Locate the cell with the specified text and output its (x, y) center coordinate. 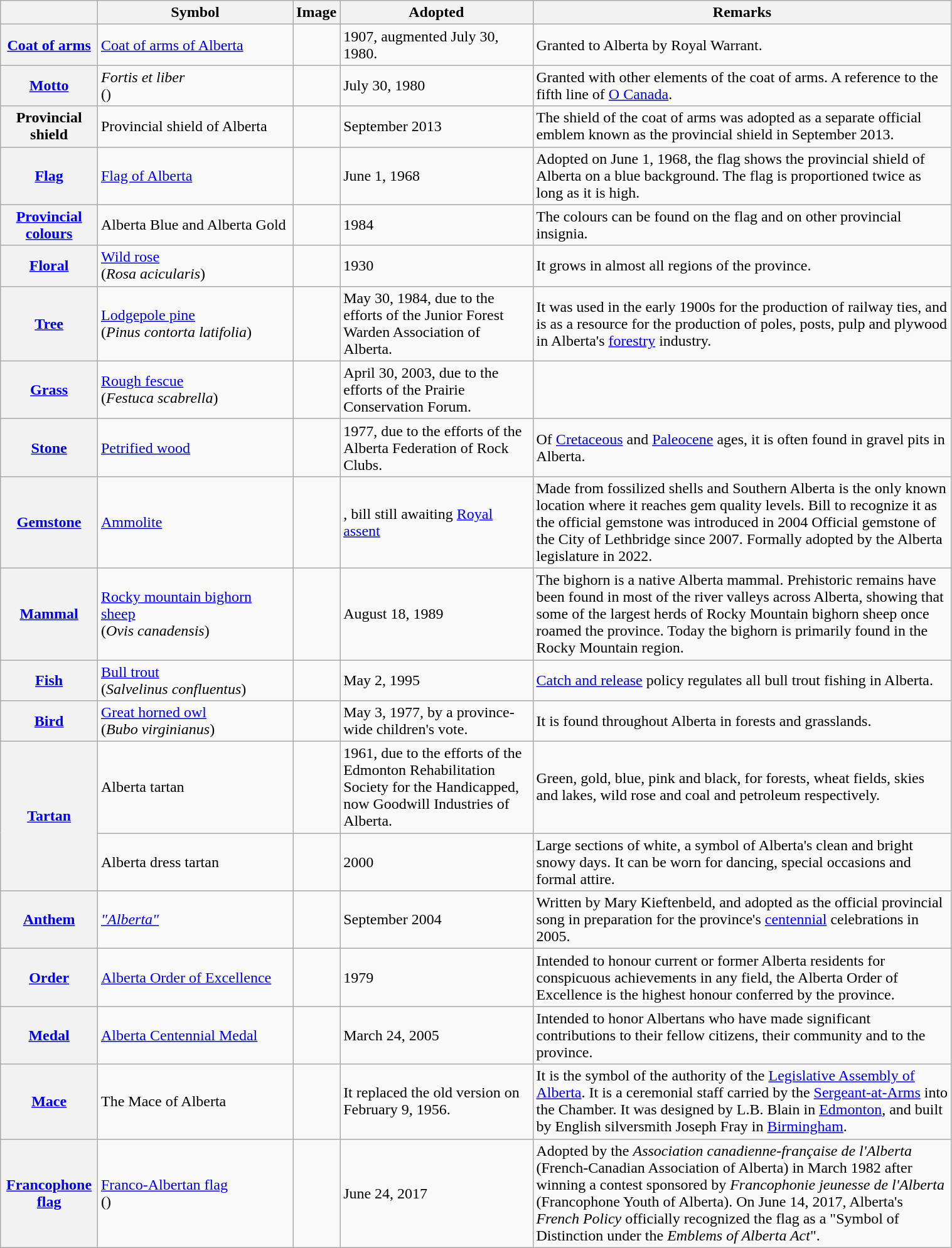
Remarks (742, 13)
Adopted on June 1, 1968, the flag shows the provincial shield of Alberta on a blue background. The flag is proportioned twice as long as it is high. (742, 176)
Wild rose (Rosa acicularis) (195, 266)
Ammolite (195, 522)
May 30, 1984, due to the efforts of the Junior Forest Warden Association of Alberta. (437, 324)
The shield of the coat of arms was adopted as a separate official emblem known as the provincial shield in September 2013. (742, 127)
Image (316, 13)
Petrified wood (195, 447)
1907, augmented July 30, 1980. (437, 45)
September 2013 (437, 127)
Fortis et liber() (195, 85)
Coat of arms (49, 45)
It is found throughout Alberta in forests and grasslands. (742, 722)
1961, due to the efforts of the Edmonton Rehabilitation Society for the Handicapped, now Goodwill Industries of Alberta. (437, 787)
Alberta Blue and Alberta Gold (195, 225)
"Alberta" (195, 920)
Alberta Order of Excellence (195, 978)
Francophone flag (49, 1193)
Green, gold, blue, pink and black, for forests, wheat fields, skies and lakes, wild rose and coal and petroleum respectively. (742, 787)
Grass (49, 390)
Provincial colours (49, 225)
May 3, 1977, by a province-wide children's vote. (437, 722)
Provincial shield (49, 127)
Catch and release policy regulates all bull trout fishing in Alberta. (742, 680)
Alberta dress tartan (195, 862)
Bird (49, 722)
Intended to honor Albertans who have made significant contributions to their fellow citizens, their community and to the province. (742, 1035)
Gemstone (49, 522)
Rough fescue(Festuca scabrella) (195, 390)
July 30, 1980 (437, 85)
Tartan (49, 816)
Mace (49, 1102)
June 24, 2017 (437, 1193)
The Mace of Alberta (195, 1102)
Of Cretaceous and Paleocene ages, it is often found in gravel pits in Alberta. (742, 447)
Symbol (195, 13)
Lodgepole pine(Pinus contorta latifolia) (195, 324)
Alberta Centennial Medal (195, 1035)
Alberta tartan (195, 787)
It replaced the old version on February 9, 1956. (437, 1102)
Floral (49, 266)
Flag of Alberta (195, 176)
Mammal (49, 614)
Adopted (437, 13)
Motto (49, 85)
Order (49, 978)
September 2004 (437, 920)
2000 (437, 862)
It grows in almost all regions of the province. (742, 266)
Granted with other elements of the coat of arms. A reference to the fifth line of O Canada. (742, 85)
March 24, 2005 (437, 1035)
Tree (49, 324)
Written by Mary Kieftenbeld, and adopted as the official provincial song in preparation for the province's centennial celebrations in 2005. (742, 920)
1930 (437, 266)
Anthem (49, 920)
1979 (437, 978)
The colours can be found on the flag and on other provincial insignia. (742, 225)
June 1, 1968 (437, 176)
Granted to Alberta by Royal Warrant. (742, 45)
Bull trout(Salvelinus confluentus) (195, 680)
May 2, 1995 (437, 680)
Provincial shield of Alberta (195, 127)
1977, due to the efforts of the Alberta Federation of Rock Clubs. (437, 447)
Stone (49, 447)
Great horned owl(Bubo virginianus) (195, 722)
Fish (49, 680)
Coat of arms of Alberta (195, 45)
Franco-Albertan flag() (195, 1193)
1984 (437, 225)
Flag (49, 176)
Large sections of white, a symbol of Alberta's clean and bright snowy days. It can be worn for dancing, special occasions and formal attire. (742, 862)
, bill still awaiting Royal assent (437, 522)
August 18, 1989 (437, 614)
Medal (49, 1035)
April 30, 2003, due to the efforts of the Prairie Conservation Forum. (437, 390)
Rocky mountain bighorn sheep(Ovis canadensis) (195, 614)
